From the cell containing the given text, extract its center point as [X, Y] coordinate. 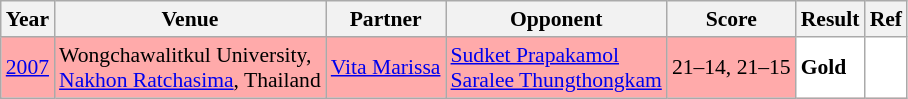
Result [830, 19]
Ref [886, 19]
Opponent [556, 19]
Vita Marissa [386, 68]
Gold [830, 68]
2007 [28, 68]
Year [28, 19]
Sudket Prapakamol Saralee Thungthongkam [556, 68]
Venue [190, 19]
Score [732, 19]
21–14, 21–15 [732, 68]
Wongchawalitkul University,Nakhon Ratchasima, Thailand [190, 68]
Partner [386, 19]
